For the text-containing cell, return its midpoint in [x, y] coordinate format. 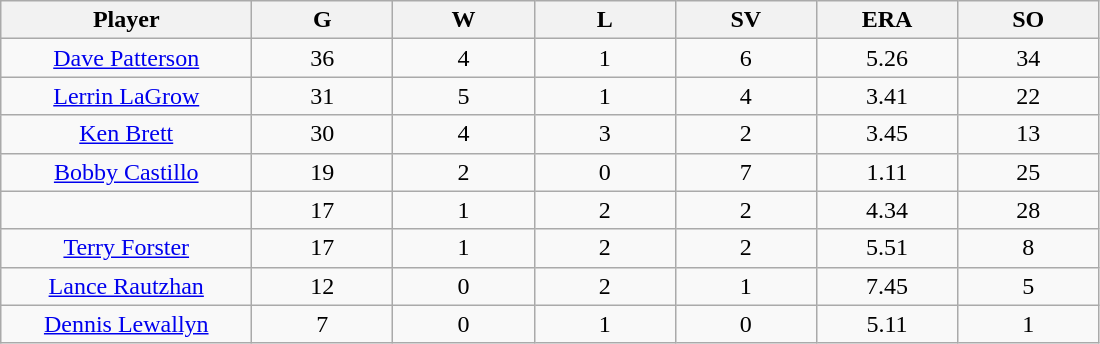
31 [322, 96]
25 [1028, 172]
1.11 [886, 172]
36 [322, 58]
13 [1028, 134]
Ken Brett [126, 134]
5.26 [886, 58]
5.11 [886, 324]
34 [1028, 58]
8 [1028, 248]
SO [1028, 20]
G [322, 20]
Bobby Castillo [126, 172]
SV [746, 20]
5.51 [886, 248]
ERA [886, 20]
12 [322, 286]
3 [604, 134]
Player [126, 20]
Lance Rautzhan [126, 286]
4.34 [886, 210]
7.45 [886, 286]
3.45 [886, 134]
22 [1028, 96]
L [604, 20]
W [464, 20]
30 [322, 134]
6 [746, 58]
Terry Forster [126, 248]
3.41 [886, 96]
Dennis Lewallyn [126, 324]
28 [1028, 210]
Lerrin LaGrow [126, 96]
Dave Patterson [126, 58]
19 [322, 172]
